From the cell containing the given text, extract its center point as (X, Y) coordinate. 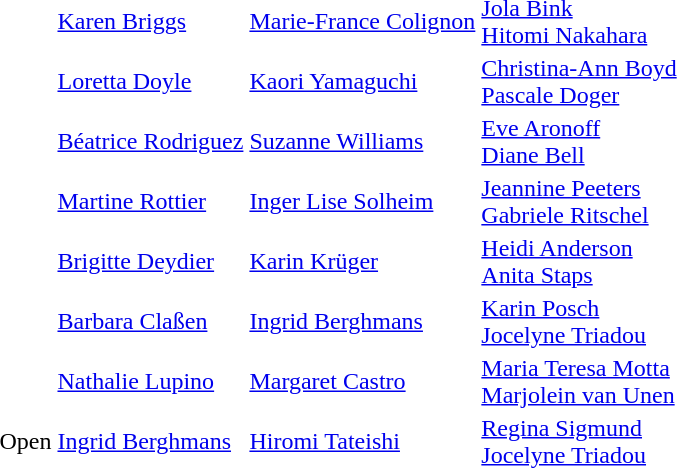
Ingrid Berghmans (362, 322)
Margaret Castro (362, 382)
Inger Lise Solheim (362, 202)
Loretta Doyle (150, 82)
Barbara Claßen (150, 322)
Martine Rottier (150, 202)
Nathalie Lupino (150, 382)
Karin Krüger (362, 262)
Kaori Yamaguchi (362, 82)
Béatrice Rodriguez (150, 142)
Brigitte Deydier (150, 262)
Suzanne Williams (362, 142)
